Determine the [x, y] coordinate at the center of the cell enclosing the given text.  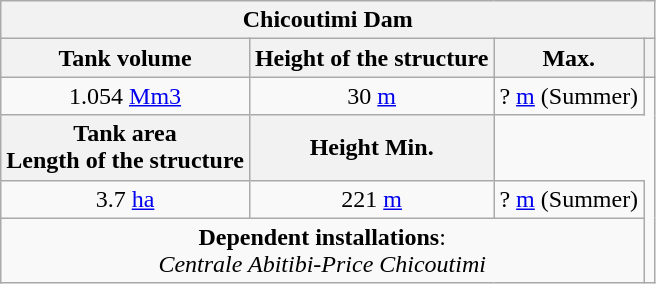
Max. [569, 58]
Height of the structure [372, 58]
221 m [372, 199]
Height Min. [372, 148]
Tank areaLength of the structure [126, 148]
30 m [372, 96]
1.054 Mm3 [126, 96]
Chicoutimi Dam [328, 20]
3.7 ha [126, 199]
Tank volume [126, 58]
Dependent installations: Centrale Abitibi-Price Chicoutimi [322, 250]
